Output the [X, Y] coordinate of the center of the cell containing the given text.  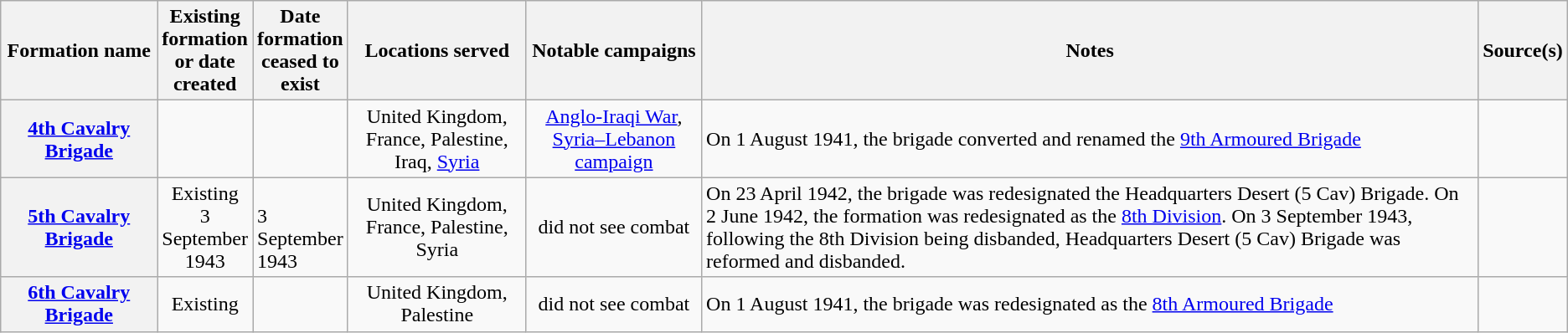
Notes [1091, 50]
On 1 August 1941, the brigade converted and renamed the 9th Armoured Brigade [1091, 139]
United Kingdom, Palestine [437, 305]
Notable campaigns [613, 50]
Date formation ceased to exist [301, 50]
4th Cavalry Brigade [79, 139]
5th Cavalry Brigade [79, 228]
United Kingdom, France, Palestine, Iraq, Syria [437, 139]
Existing formation or date created [205, 50]
Anglo-Iraqi War, Syria–Lebanon campaign [613, 139]
Existing3 September 1943 [205, 228]
3 September 1943 [301, 228]
Formation name [79, 50]
Locations served [437, 50]
United Kingdom, France, Palestine, Syria [437, 228]
Existing [205, 305]
On 1 August 1941, the brigade was redesignated as the 8th Armoured Brigade [1091, 305]
Source(s) [1523, 50]
6th Cavalry Brigade [79, 305]
